Locate the cell with the specified text and output its (X, Y) center coordinate. 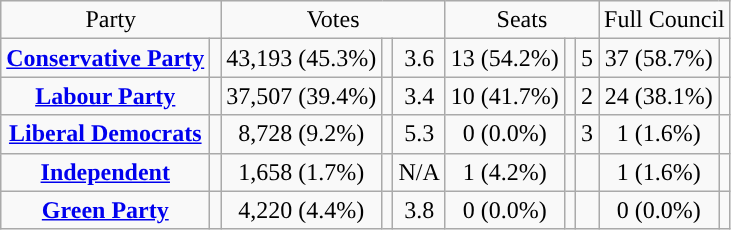
1 (4.2%) (504, 172)
37,507 (39.4%) (302, 96)
5 (586, 58)
24 (38.1%) (658, 96)
3 (586, 134)
Votes (334, 20)
10 (41.7%) (504, 96)
2 (586, 96)
Independent (106, 172)
8,728 (9.2%) (302, 134)
5.3 (419, 134)
N/A (419, 172)
Labour Party (106, 96)
Party (111, 20)
4,220 (4.4%) (302, 210)
43,193 (45.3%) (302, 58)
Conservative Party (106, 58)
Seats (522, 20)
13 (54.2%) (504, 58)
3.6 (419, 58)
3.8 (419, 210)
Liberal Democrats (106, 134)
Green Party (106, 210)
1,658 (1.7%) (302, 172)
37 (58.7%) (658, 58)
3.4 (419, 96)
Full Council (664, 20)
